Detect which cell encompasses the target text, then output its [x, y] center coordinate. 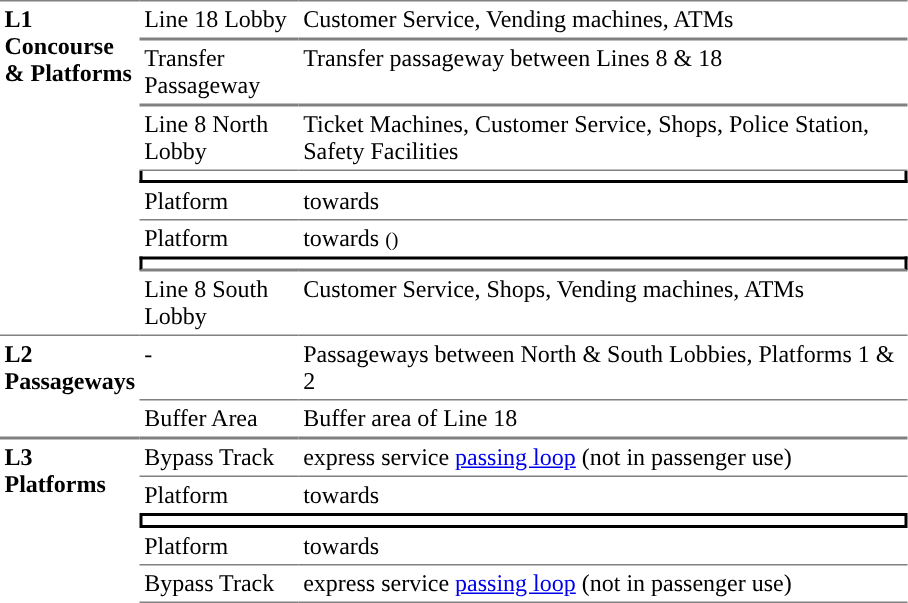
Line 18 Lobby [220, 20]
Transfer Passageway [220, 72]
Line 8 South Lobby [220, 303]
L3Platforms [70, 520]
Customer Service, Vending machines, ATMs [604, 20]
towards () [604, 238]
Customer Service, Shops, Vending machines, ATMs [604, 303]
L1Concourse & Platforms [70, 168]
Line 8 North Lobby [220, 138]
Passageways between North & South Lobbies, Platforms 1 & 2 [604, 368]
Buffer area of Line 18 [604, 419]
Ticket Machines, Customer Service, Shops, Police Station, Safety Facilities [604, 138]
express service passing loop (not in passenger use) [604, 457]
Buffer Area [220, 419]
L2Passageways [70, 387]
- [220, 368]
Transfer passageway between Lines 8 & 18 [604, 72]
Bypass Track [220, 457]
